For the text-containing cell, return its midpoint in (x, y) coordinate format. 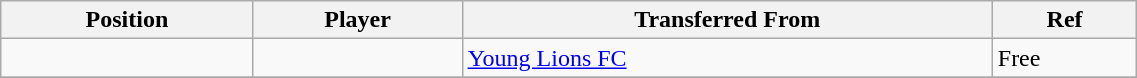
Transferred From (727, 20)
Position (127, 20)
Player (358, 20)
Young Lions FC (727, 58)
Ref (1064, 20)
Free (1064, 58)
